Locate the cell with the specified text and output its [X, Y] center coordinate. 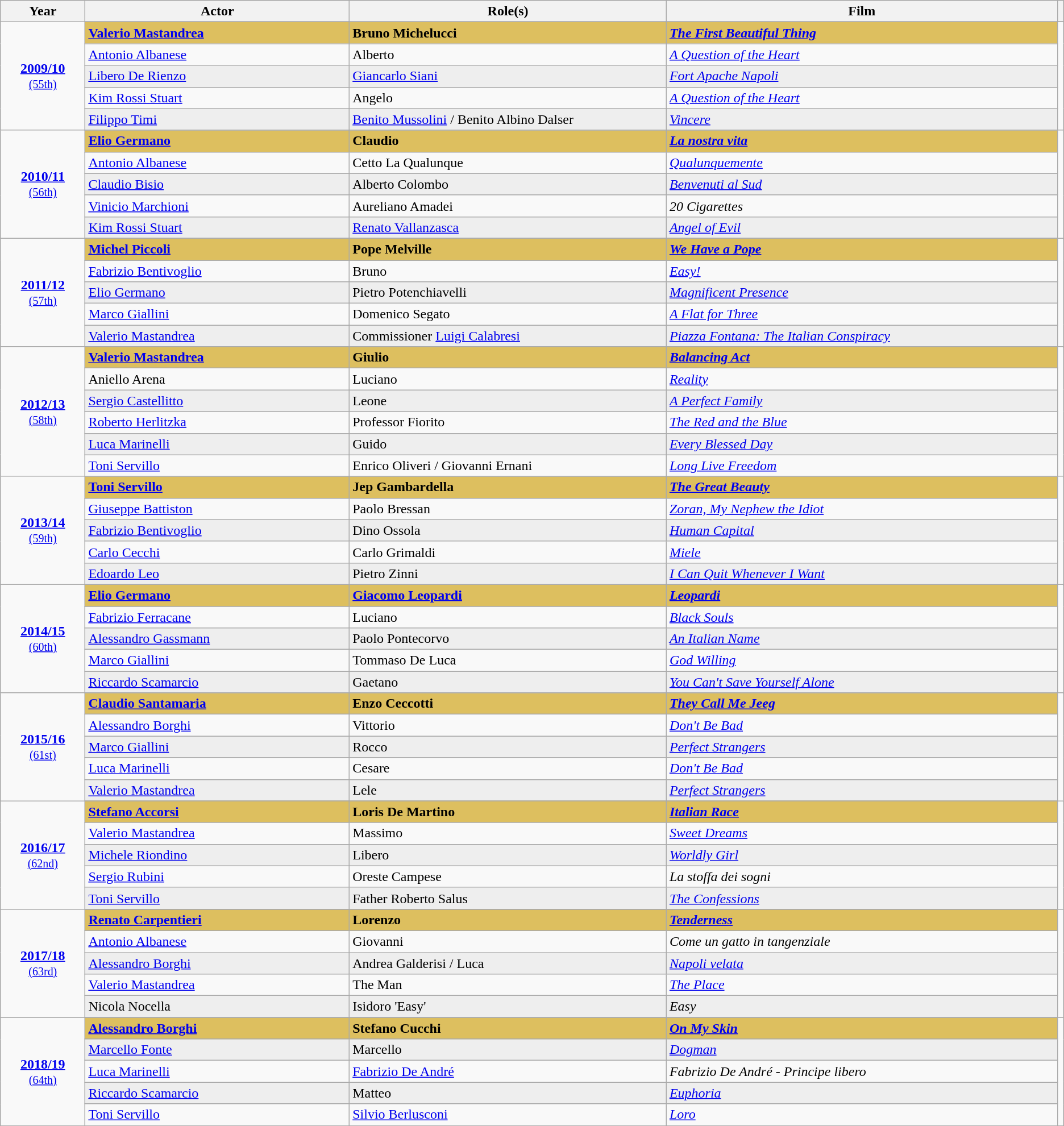
Black Souls [862, 617]
Stefano Cucchi [508, 1028]
Lorenzo [508, 920]
Enrico Oliveri / Giovanni Ernani [508, 466]
Reality [862, 379]
Worldly Girl [862, 855]
Massimo [508, 833]
Napoli velata [862, 963]
The Place [862, 985]
Professor Fiorito [508, 422]
Fabrizio De André [508, 1071]
Michele Riondino [217, 855]
On My Skin [862, 1028]
Andrea Galderisi / Luca [508, 963]
Dogman [862, 1050]
Stefano Accorsi [217, 812]
Gaetano [508, 682]
2011/12(57th) [43, 292]
Domenico Segato [508, 314]
Italian Race [862, 812]
Magnificent Presence [862, 293]
Bruno [508, 271]
Marcello Fonte [217, 1050]
Paolo Bressan [508, 509]
2017/18(63rd) [43, 963]
Sergio Rubini [217, 876]
Actor [217, 11]
Cetto La Qualunque [508, 163]
Loris De Martino [508, 812]
Loro [862, 1115]
Balancing Act [862, 358]
Enzo Ceccotti [508, 704]
Giulio [508, 358]
The Confessions [862, 898]
We Have a Pope [862, 249]
Commissioner Luigi Calabresi [508, 336]
Every Blessed Day [862, 444]
2010/11(56th) [43, 184]
Tommaso De Luca [508, 660]
Vittorio [508, 725]
Fort Apache Napoli [862, 76]
20 Cigarettes [862, 206]
Pietro Zinni [508, 574]
Alberto Colombo [508, 184]
Carlo Cecchi [217, 552]
Alberto [508, 55]
Guido [508, 444]
Giuseppe Battiston [217, 509]
A Perfect Family [862, 401]
La stoffa dei sogni [862, 876]
Tenderness [862, 920]
Year [43, 11]
Michel Piccoli [217, 249]
2015/16(61st) [43, 747]
An Italian Name [862, 639]
Pope Melville [508, 249]
Bruno Michelucci [508, 33]
Fabrizio Ferracane [217, 617]
Alessandro Gassmann [217, 639]
Aniello Arena [217, 379]
God Willing [862, 660]
The First Beautiful Thing [862, 33]
Leone [508, 401]
Easy! [862, 271]
Aureliano Amadei [508, 206]
Benito Mussolini / Benito Albino Dalser [508, 119]
Come un gatto in tangenziale [862, 941]
Long Live Freedom [862, 466]
La nostra vita [862, 141]
Human Capital [862, 530]
Film [862, 11]
Paolo Pontecorvo [508, 639]
2013/14(59th) [43, 530]
Renato Carpentieri [217, 920]
Father Roberto Salus [508, 898]
Euphoria [862, 1093]
Sweet Dreams [862, 833]
Isidoro 'Easy' [508, 1007]
Leopardi [862, 595]
Matteo [508, 1093]
Renato Vallanzasca [508, 227]
The Red and the Blue [862, 422]
Rocco [508, 747]
Nicola Nocella [217, 1007]
Easy [862, 1007]
I Can Quit Whenever I Want [862, 574]
Sergio Castellitto [217, 401]
Benvenuti al Sud [862, 184]
Qualunquemente [862, 163]
2016/17(62nd) [43, 855]
Libero [508, 855]
Dino Ossola [508, 530]
Giancarlo Siani [508, 76]
Angelo [508, 98]
Claudio Santamaria [217, 704]
Silvio Berlusconi [508, 1115]
2018/19(64th) [43, 1071]
You Can't Save Yourself Alone [862, 682]
They Call Me Jeeg [862, 704]
Vincere [862, 119]
Piazza Fontana: The Italian Conspiracy [862, 336]
Vinicio Marchioni [217, 206]
The Great Beauty [862, 487]
A Flat for Three [862, 314]
Fabrizio De André - Principe libero [862, 1071]
2009/10(55th) [43, 76]
Claudio Bisio [217, 184]
Giacomo Leopardi [508, 595]
Roberto Herlitzka [217, 422]
Edoardo Leo [217, 574]
Carlo Grimaldi [508, 552]
Angel of Evil [862, 227]
Giovanni [508, 941]
Zoran, My Nephew the Idiot [862, 509]
Marcello [508, 1050]
2014/15(60th) [43, 638]
Role(s) [508, 11]
Filippo Timi [217, 119]
Oreste Campese [508, 876]
The Man [508, 985]
Jep Gambardella [508, 487]
Cesare [508, 768]
Miele [862, 552]
Pietro Potenchiavelli [508, 293]
Lele [508, 790]
Libero De Rienzo [217, 76]
2012/13(58th) [43, 412]
Claudio [508, 141]
